Capture the cell that displays the provided text and extract its (X, Y) central coordinate. 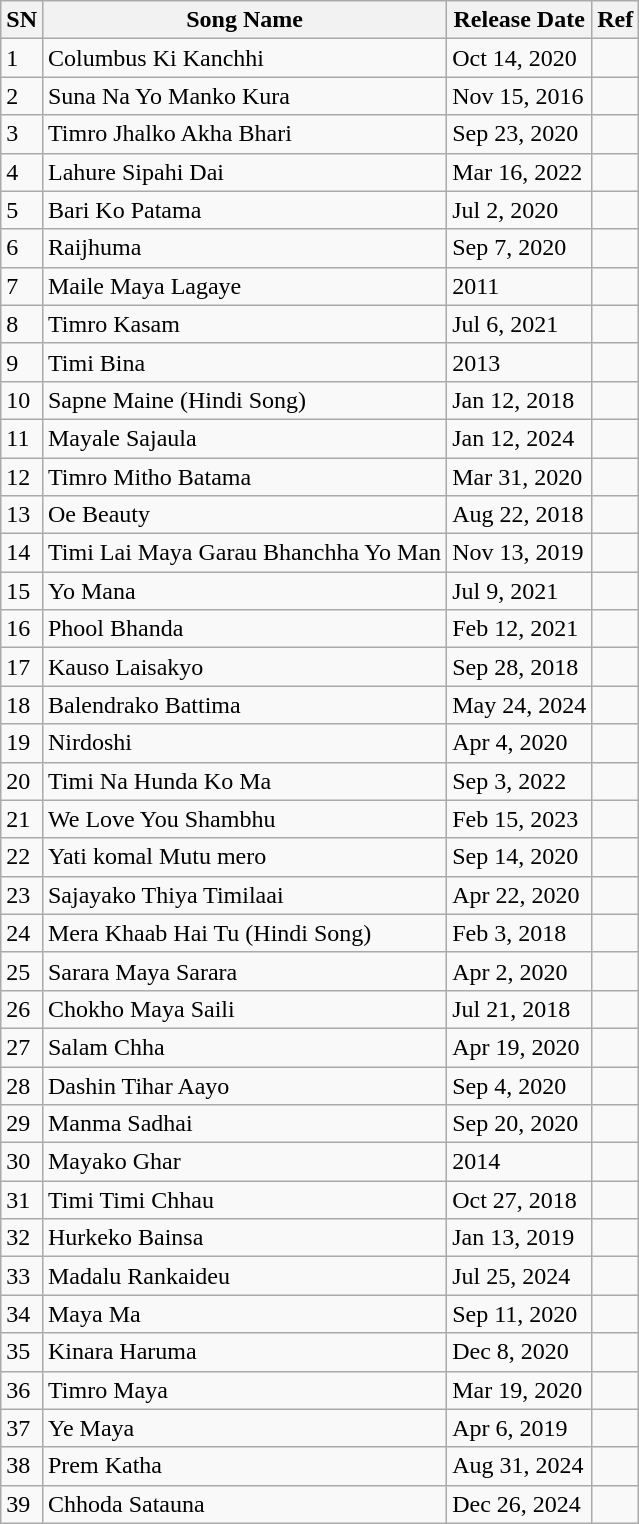
33 (22, 1276)
Bari Ko Patama (244, 210)
29 (22, 1124)
16 (22, 629)
Kauso Laisakyo (244, 667)
Prem Katha (244, 1466)
Sep 23, 2020 (520, 134)
36 (22, 1390)
Sep 7, 2020 (520, 248)
26 (22, 1009)
Suna Na Yo Manko Kura (244, 96)
Mayale Sajaula (244, 438)
Jul 9, 2021 (520, 591)
Timi Timi Chhau (244, 1200)
We Love You Shambhu (244, 819)
Song Name (244, 20)
Sep 11, 2020 (520, 1314)
Timro Kasam (244, 324)
Mar 31, 2020 (520, 477)
14 (22, 553)
Madalu Rankaideu (244, 1276)
35 (22, 1352)
37 (22, 1428)
Salam Chha (244, 1047)
Yo Mana (244, 591)
21 (22, 819)
Feb 3, 2018 (520, 933)
Balendrako Battima (244, 705)
Timi Bina (244, 362)
4 (22, 172)
Mayako Ghar (244, 1162)
2014 (520, 1162)
Apr 4, 2020 (520, 743)
Sep 14, 2020 (520, 857)
Timi Lai Maya Garau Bhanchha Yo Man (244, 553)
Mera Khaab Hai Tu (Hindi Song) (244, 933)
10 (22, 400)
Apr 2, 2020 (520, 971)
31 (22, 1200)
Oct 14, 2020 (520, 58)
Oe Beauty (244, 515)
12 (22, 477)
24 (22, 933)
SN (22, 20)
May 24, 2024 (520, 705)
Dec 26, 2024 (520, 1504)
Sapne Maine (Hindi Song) (244, 400)
Aug 22, 2018 (520, 515)
Jul 21, 2018 (520, 1009)
19 (22, 743)
Maya Ma (244, 1314)
34 (22, 1314)
Sep 3, 2022 (520, 781)
Apr 19, 2020 (520, 1047)
17 (22, 667)
1 (22, 58)
Nov 15, 2016 (520, 96)
9 (22, 362)
39 (22, 1504)
Sarara Maya Sarara (244, 971)
Chokho Maya Saili (244, 1009)
Oct 27, 2018 (520, 1200)
Dashin Tihar Aayo (244, 1085)
Yati komal Mutu mero (244, 857)
Ref (616, 20)
Sep 28, 2018 (520, 667)
30 (22, 1162)
Timi Na Hunda Ko Ma (244, 781)
Feb 15, 2023 (520, 819)
Nirdoshi (244, 743)
Jan 13, 2019 (520, 1238)
27 (22, 1047)
Nov 13, 2019 (520, 553)
23 (22, 895)
2011 (520, 286)
22 (22, 857)
Dec 8, 2020 (520, 1352)
15 (22, 591)
Apr 22, 2020 (520, 895)
Timro Mitho Batama (244, 477)
32 (22, 1238)
Apr 6, 2019 (520, 1428)
5 (22, 210)
Phool Bhanda (244, 629)
18 (22, 705)
28 (22, 1085)
Jan 12, 2018 (520, 400)
38 (22, 1466)
7 (22, 286)
Aug 31, 2024 (520, 1466)
Hurkeko Bainsa (244, 1238)
Sajayako Thiya Timilaai (244, 895)
2 (22, 96)
Feb 12, 2021 (520, 629)
Columbus Ki Kanchhi (244, 58)
Timro Jhalko Akha Bhari (244, 134)
11 (22, 438)
Raijhuma (244, 248)
Mar 19, 2020 (520, 1390)
Kinara Haruma (244, 1352)
3 (22, 134)
Sep 20, 2020 (520, 1124)
Maile Maya Lagaye (244, 286)
Sep 4, 2020 (520, 1085)
Manma Sadhai (244, 1124)
Jul 2, 2020 (520, 210)
Lahure Sipahi Dai (244, 172)
Timro Maya (244, 1390)
20 (22, 781)
Ye Maya (244, 1428)
Jul 6, 2021 (520, 324)
25 (22, 971)
Mar 16, 2022 (520, 172)
Jul 25, 2024 (520, 1276)
13 (22, 515)
8 (22, 324)
Chhoda Satauna (244, 1504)
Release Date (520, 20)
2013 (520, 362)
6 (22, 248)
Jan 12, 2024 (520, 438)
